Search for the cell housing the specified text and yield its [x, y] center coordinate. 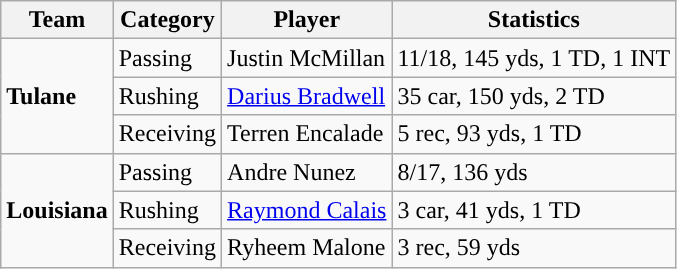
Tulane [57, 96]
Darius Bradwell [307, 96]
35 car, 150 yds, 2 TD [534, 96]
Statistics [534, 20]
Ryheem Malone [307, 248]
Player [307, 20]
Raymond Calais [307, 210]
3 car, 41 yds, 1 TD [534, 210]
5 rec, 93 yds, 1 TD [534, 134]
8/17, 136 yds [534, 172]
11/18, 145 yds, 1 TD, 1 INT [534, 58]
Andre Nunez [307, 172]
Team [57, 20]
Category [167, 20]
Louisiana [57, 210]
3 rec, 59 yds [534, 248]
Terren Encalade [307, 134]
Justin McMillan [307, 58]
